Extract the [X, Y] coordinate from the center of the cell holding the provided text.  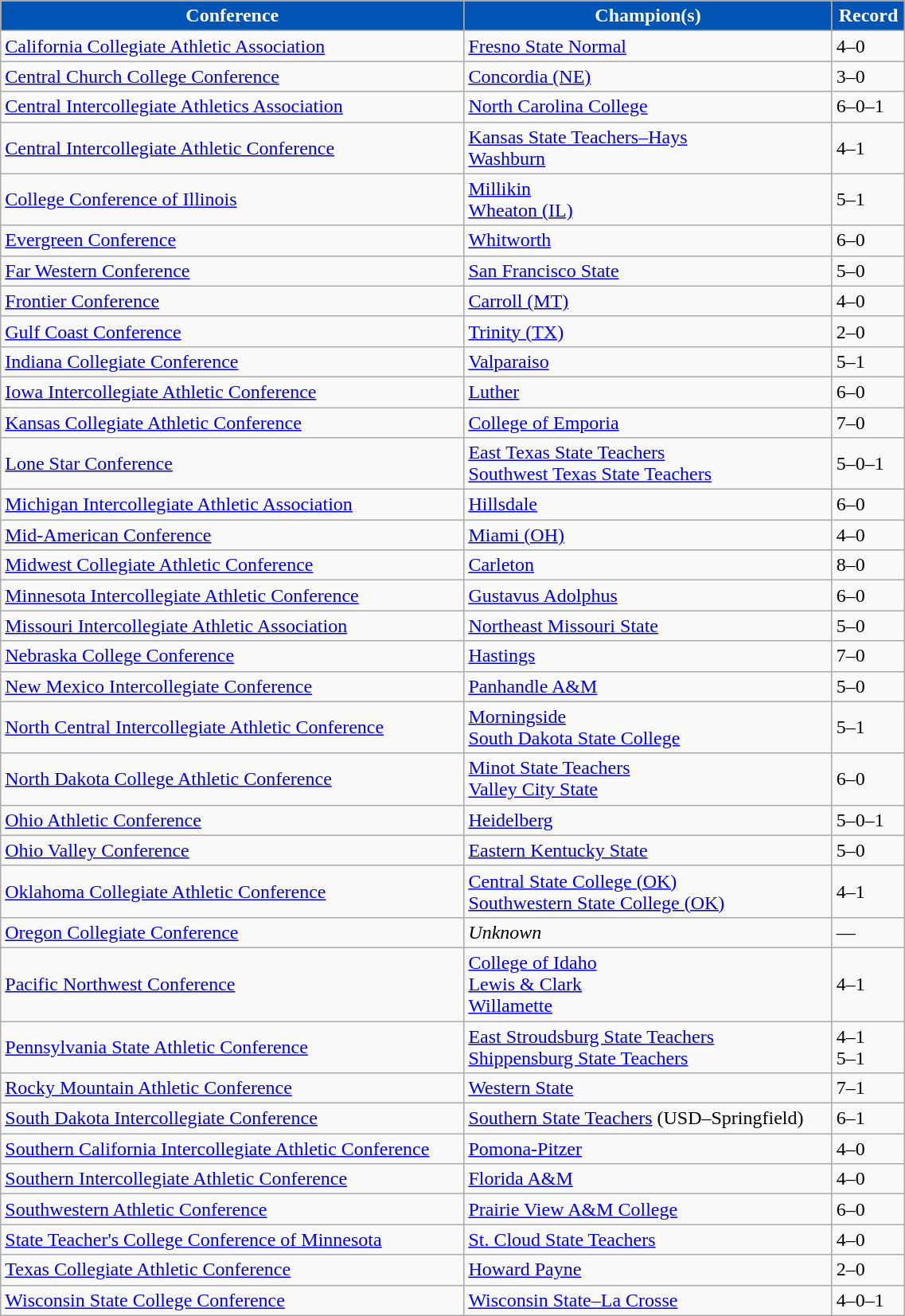
East Texas State TeachersSouthwest Texas State Teachers [648, 463]
State Teacher's College Conference of Minnesota [232, 1240]
Howard Payne [648, 1270]
— [868, 932]
Lone Star Conference [232, 463]
Mid-American Conference [232, 535]
Central Church College Conference [232, 76]
Western State [648, 1088]
Concordia (NE) [648, 76]
8–0 [868, 565]
Frontier Conference [232, 301]
Northeast Missouri State [648, 626]
6–0–1 [868, 107]
4–15–1 [868, 1046]
Michigan Intercollegiate Athletic Association [232, 505]
Iowa Intercollegiate Athletic Conference [232, 392]
Missouri Intercollegiate Athletic Association [232, 626]
East Stroudsburg State TeachersShippensburg State Teachers [648, 1046]
7–1 [868, 1088]
San Francisco State [648, 271]
Oklahoma Collegiate Athletic Conference [232, 892]
Far Western Conference [232, 271]
Pennsylvania State Athletic Conference [232, 1046]
Heidelberg [648, 820]
New Mexico Intercollegiate Conference [232, 686]
Southern Intercollegiate Athletic Conference [232, 1179]
North Central Intercollegiate Athletic Conference [232, 728]
Eastern Kentucky State [648, 850]
Gulf Coast Conference [232, 331]
Southern California Intercollegiate Athletic Conference [232, 1149]
Whitworth [648, 240]
Carroll (MT) [648, 301]
Hastings [648, 656]
Trinity (TX) [648, 331]
North Dakota College Athletic Conference [232, 779]
California Collegiate Athletic Association [232, 46]
Kansas State Teachers–HaysWashburn [648, 148]
Minot State TeachersValley City State [648, 779]
Texas Collegiate Athletic Conference [232, 1270]
Rocky Mountain Athletic Conference [232, 1088]
Miami (OH) [648, 535]
College of Emporia [648, 423]
Ohio Valley Conference [232, 850]
South Dakota Intercollegiate Conference [232, 1119]
College Conference of Illinois [232, 199]
Ohio Athletic Conference [232, 820]
St. Cloud State Teachers [648, 1240]
Florida A&M [648, 1179]
Unknown [648, 932]
Hillsdale [648, 505]
Wisconsin State College Conference [232, 1300]
Central Intercollegiate Athletic Conference [232, 148]
6–1 [868, 1119]
College of IdahoLewis & ClarkWillamette [648, 984]
Wisconsin State–La Crosse [648, 1300]
North Carolina College [648, 107]
Record [868, 16]
Panhandle A&M [648, 686]
Conference [232, 16]
Southwestern Athletic Conference [232, 1209]
Midwest Collegiate Athletic Conference [232, 565]
Kansas Collegiate Athletic Conference [232, 423]
3–0 [868, 76]
Nebraska College Conference [232, 656]
4–0–1 [868, 1300]
Valparaiso [648, 361]
Pacific Northwest Conference [232, 984]
Fresno State Normal [648, 46]
Evergreen Conference [232, 240]
Pomona-Pitzer [648, 1149]
MorningsideSouth Dakota State College [648, 728]
Prairie View A&M College [648, 1209]
Champion(s) [648, 16]
MillikinWheaton (IL) [648, 199]
Southern State Teachers (USD–Springfield) [648, 1119]
Central Intercollegiate Athletics Association [232, 107]
Indiana Collegiate Conference [232, 361]
Carleton [648, 565]
Minnesota Intercollegiate Athletic Conference [232, 596]
Gustavus Adolphus [648, 596]
Oregon Collegiate Conference [232, 932]
Luther [648, 392]
Central State College (OK)Southwestern State College (OK) [648, 892]
